Extract the [X, Y] coordinate from the center of the cell holding the provided text.  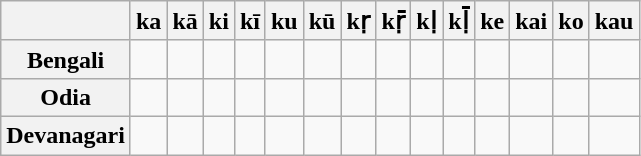
ka [148, 21]
kḷ [427, 21]
kā [185, 21]
ki [218, 21]
kau [614, 21]
Bengali [66, 59]
kṝ [394, 21]
kṛ [358, 21]
kī [250, 21]
ke [492, 21]
kū [322, 21]
Devanagari [66, 135]
ku [284, 21]
kai [532, 21]
ko [571, 21]
Odia [66, 97]
kḹ [459, 21]
